Determine the (x, y) coordinate at the center of the cell enclosing the given text.  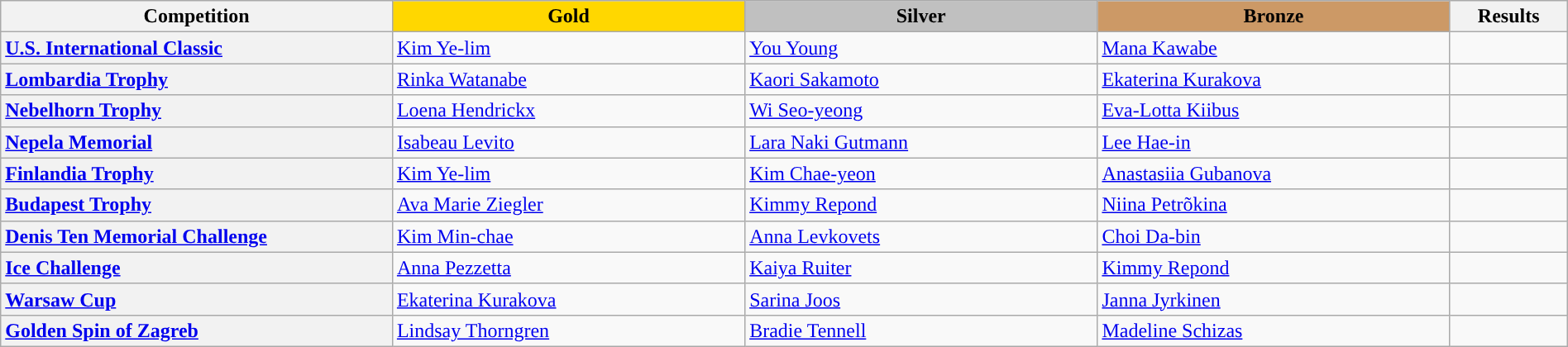
Lombardia Trophy (197, 79)
Eva-Lotta Kiibus (1274, 111)
Finlandia Trophy (197, 173)
Lindsay Thorngren (568, 330)
Mana Kawabe (1274, 48)
You Young (921, 48)
Kim Min-chae (568, 236)
Gold (568, 17)
Bradie Tennell (921, 330)
Sarina Joos (921, 299)
Competition (197, 17)
Denis Ten Memorial Challenge (197, 236)
Madeline Schizas (1274, 330)
Loena Hendrickx (568, 111)
Bronze (1274, 17)
Ice Challenge (197, 268)
Warsaw Cup (197, 299)
Lee Hae-in (1274, 142)
Kim Chae-yeon (921, 173)
Rinka Watanabe (568, 79)
Anna Levkovets (921, 236)
Anastasiia Gubanova (1274, 173)
Ava Marie Ziegler (568, 205)
Nebelhorn Trophy (197, 111)
Wi Seo-yeong (921, 111)
Anna Pezzetta (568, 268)
Lara Naki Gutmann (921, 142)
Niina Petrõkina (1274, 205)
Isabeau Levito (568, 142)
Golden Spin of Zagreb (197, 330)
Janna Jyrkinen (1274, 299)
Choi Da-bin (1274, 236)
U.S. International Classic (197, 48)
Results (1508, 17)
Budapest Trophy (197, 205)
Silver (921, 17)
Kaiya Ruiter (921, 268)
Nepela Memorial (197, 142)
Kaori Sakamoto (921, 79)
